From the cell containing the given text, extract its center point as [X, Y] coordinate. 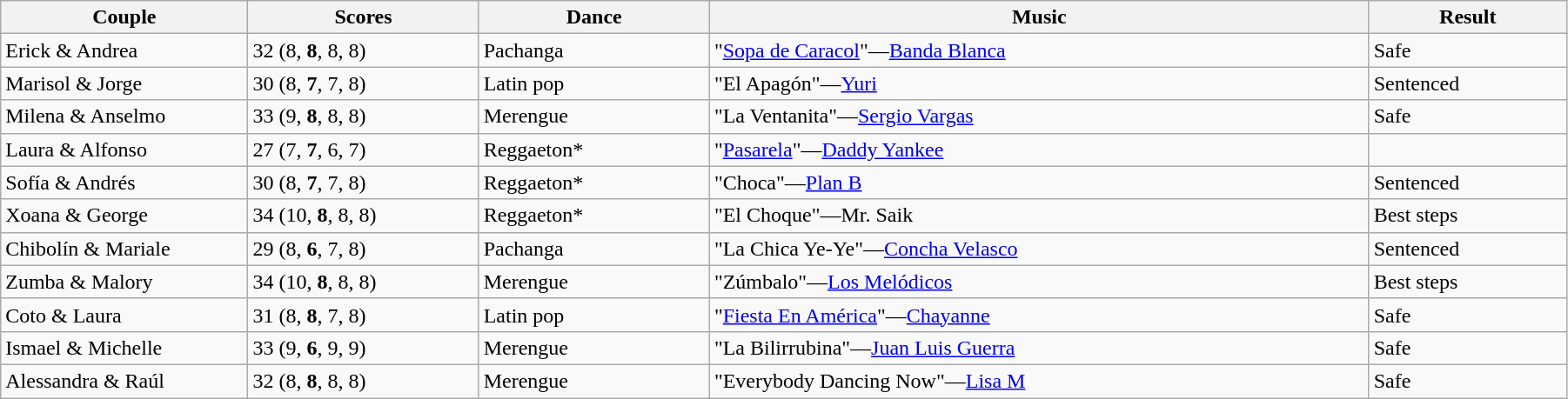
"El Choque"—Mr. Saik [1039, 216]
Scores [364, 17]
33 (9, 6, 9, 9) [364, 348]
31 (8, 8, 7, 8) [364, 315]
Ismael & Michelle [124, 348]
Dance [593, 17]
29 (8, 6, 7, 8) [364, 249]
27 (7, 7, 6, 7) [364, 150]
"Pasarela"—Daddy Yankee [1039, 150]
"Sopa de Caracol"—Banda Blanca [1039, 50]
"Zúmbalo"—Los Melódicos [1039, 282]
Milena & Anselmo [124, 116]
Laura & Alfonso [124, 150]
"Everybody Dancing Now"—Lisa M [1039, 381]
Alessandra & Raúl [124, 381]
Marisol & Jorge [124, 83]
Zumba & Malory [124, 282]
33 (9, 8, 8, 8) [364, 116]
Xoana & George [124, 216]
"La Bilirrubina"—Juan Luis Guerra [1039, 348]
"La Chica Ye-Ye"—Concha Velasco [1039, 249]
"Fiesta En América"—Chayanne [1039, 315]
Erick & Andrea [124, 50]
"La Ventanita"—Sergio Vargas [1039, 116]
Music [1039, 17]
"Choca"—Plan B [1039, 183]
Chibolín & Mariale [124, 249]
Coto & Laura [124, 315]
"El Apagón"—Yuri [1039, 83]
Result [1467, 17]
Couple [124, 17]
Sofía & Andrés [124, 183]
